Output the (X, Y) coordinate of the center of the cell containing the given text.  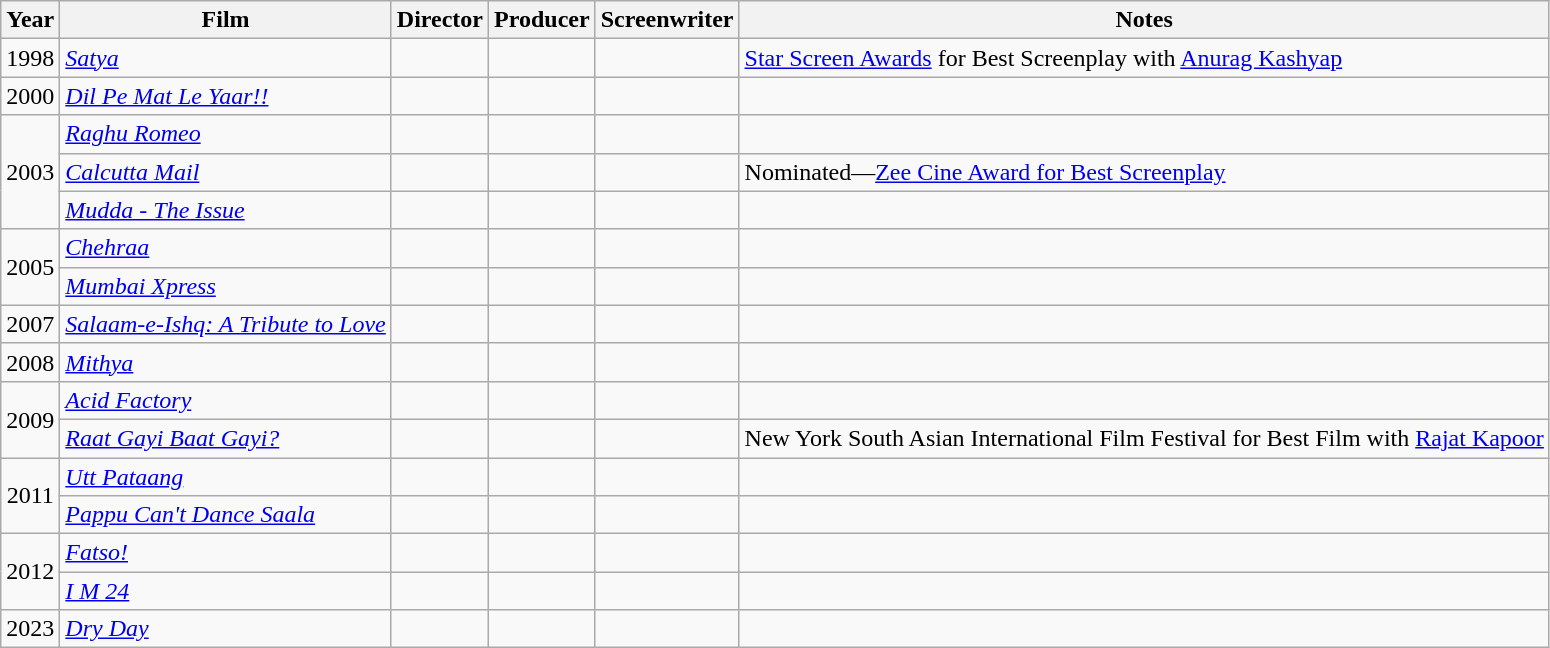
Screenwriter (667, 20)
Film (226, 20)
Calcutta Mail (226, 172)
2023 (30, 629)
2000 (30, 96)
2012 (30, 572)
Notes (1144, 20)
Producer (542, 20)
2009 (30, 419)
Mudda - The Issue (226, 210)
Raghu Romeo (226, 134)
Mithya (226, 362)
Raat Gayi Baat Gayi? (226, 438)
New York South Asian International Film Festival for Best Film with Rajat Kapoor (1144, 438)
Director (440, 20)
2003 (30, 172)
Year (30, 20)
Pappu Can't Dance Saala (226, 515)
2008 (30, 362)
2011 (30, 496)
I M 24 (226, 591)
Chehraa (226, 248)
Fatso! (226, 553)
Dil Pe Mat Le Yaar!! (226, 96)
2007 (30, 324)
Dry Day (226, 629)
Acid Factory (226, 400)
Mumbai Xpress (226, 286)
2005 (30, 267)
Satya (226, 58)
Nominated—Zee Cine Award for Best Screenplay (1144, 172)
1998 (30, 58)
Utt Pataang (226, 477)
Star Screen Awards for Best Screenplay with Anurag Kashyap (1144, 58)
Salaam-e-Ishq: A Tribute to Love (226, 324)
